For the text-containing cell, return its midpoint in (x, y) coordinate format. 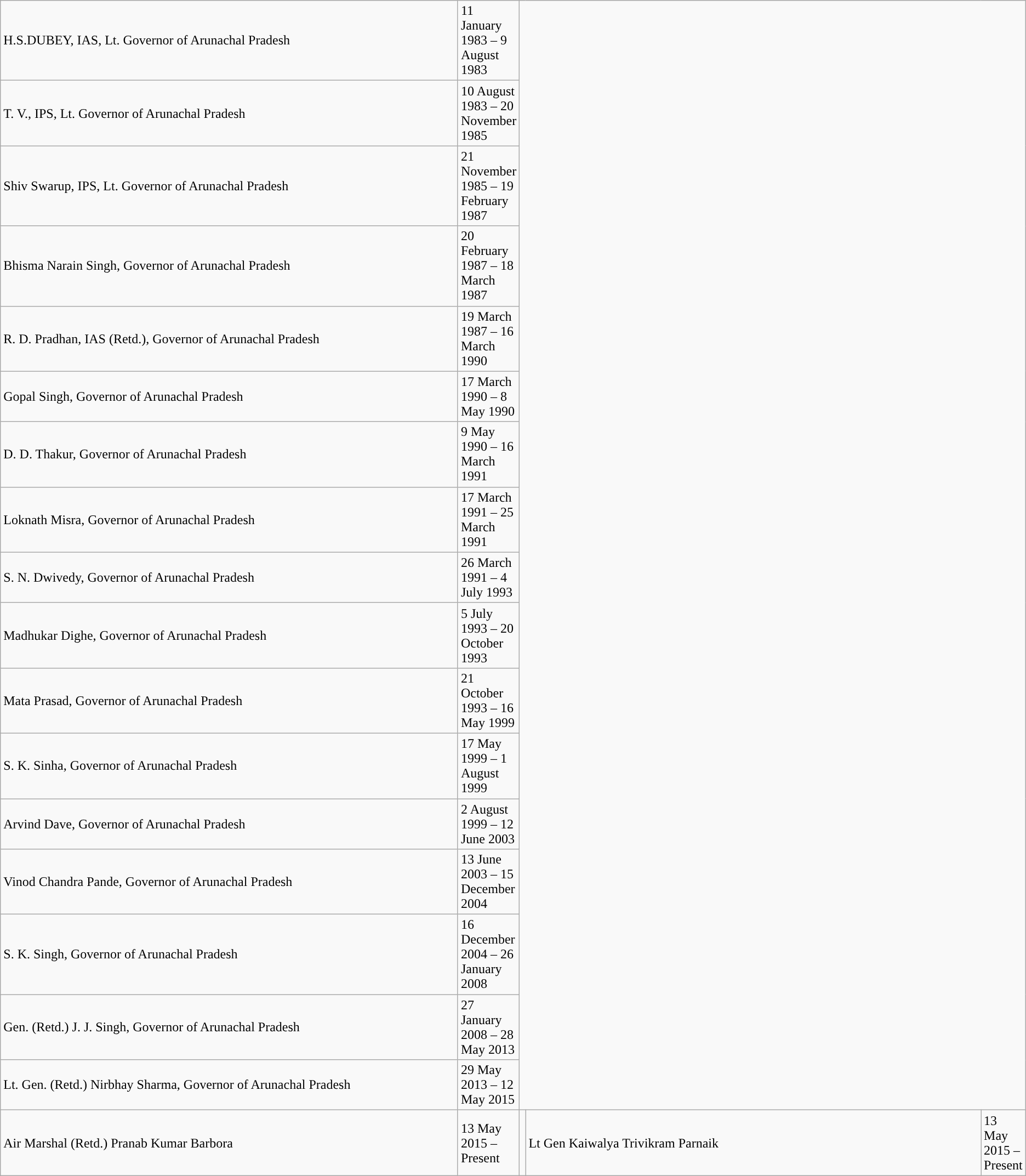
9 May 1990 – 16 March 1991 (488, 454)
26 March 1991 – 4 July 1993 (488, 577)
Shiv Swarup, IPS, Lt. Governor of Arunachal Pradesh (229, 186)
19 March 1987 – 16 March 1990 (488, 339)
Mata Prasad, Governor of Arunachal Pradesh (229, 701)
R. D. Pradhan, IAS (Retd.), Governor of Arunachal Pradesh (229, 339)
20 February 1987 – 18 March 1987 (488, 266)
16 December 2004 – 26 January 2008 (488, 955)
S. K. Sinha, Governor of Arunachal Pradesh (229, 765)
21 October 1993 – 16 May 1999 (488, 701)
Arvind Dave, Governor of Arunachal Pradesh (229, 823)
27 January 2008 – 28 May 2013 (488, 1027)
Gopal Singh, Governor of Arunachal Pradesh (229, 396)
13 June 2003 – 15 December 2004 (488, 882)
T. V., IPS, Lt. Governor of Arunachal Pradesh (229, 113)
Air Marshal (Retd.) Pranab Kumar Barbora (229, 1143)
Gen. (Retd.) J. J. Singh, Governor of Arunachal Pradesh (229, 1027)
Madhukar Dighe, Governor of Arunachal Pradesh (229, 635)
S. K. Singh, Governor of Arunachal Pradesh (229, 955)
S. N. Dwivedy, Governor of Arunachal Pradesh (229, 577)
Vinod Chandra Pande, Governor of Arunachal Pradesh (229, 882)
10 August 1983 – 20 November 1985 (488, 113)
2 August 1999 – 12 June 2003 (488, 823)
Loknath Misra, Governor of Arunachal Pradesh (229, 520)
5 July 1993 – 20 October 1993 (488, 635)
17 March 1990 – 8 May 1990 (488, 396)
Lt Gen Kaiwalya Trivikram Parnaik (753, 1143)
11 January 1983 – 9 August 1983 (488, 41)
Lt. Gen. (Retd.) Nirbhay Sharma, Governor of Arunachal Pradesh (229, 1085)
21 November 1985 – 19 February 1987 (488, 186)
17 May 1999 – 1 August 1999 (488, 765)
D. D. Thakur, Governor of Arunachal Pradesh (229, 454)
H.S.DUBEY, IAS, Lt. Governor of Arunachal Pradesh (229, 41)
17 March 1991 – 25 March 1991 (488, 520)
Bhisma Narain Singh, Governor of Arunachal Pradesh (229, 266)
29 May 2013 – 12 May 2015 (488, 1085)
